Locate the cell with the specified text and output its (x, y) center coordinate. 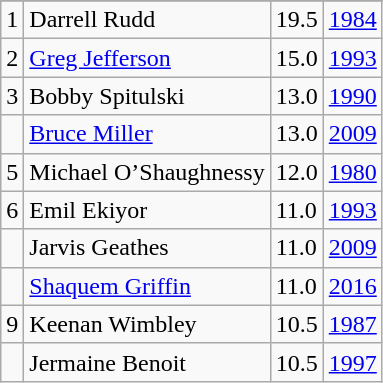
2 (12, 58)
Michael O’Shaughnessy (147, 172)
Keenan Wimbley (147, 324)
1987 (352, 324)
12.0 (296, 172)
15.0 (296, 58)
1997 (352, 362)
1984 (352, 20)
Greg Jefferson (147, 58)
9 (12, 324)
1980 (352, 172)
2016 (352, 286)
Jermaine Benoit (147, 362)
Jarvis Geathes (147, 248)
6 (12, 210)
3 (12, 96)
1990 (352, 96)
1 (12, 20)
Darrell Rudd (147, 20)
Emil Ekiyor (147, 210)
5 (12, 172)
19.5 (296, 20)
Shaquem Griffin (147, 286)
Bruce Miller (147, 134)
Bobby Spitulski (147, 96)
